Detect which cell encompasses the target text, then output its (X, Y) center coordinate. 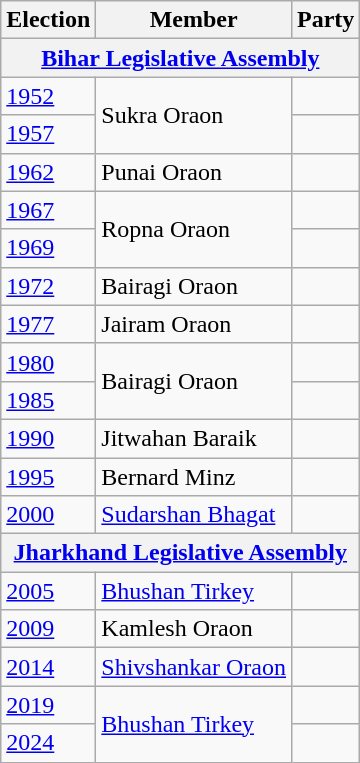
Jitwahan Baraik (194, 438)
Kamlesh Oraon (194, 629)
1985 (48, 400)
2019 (48, 705)
1972 (48, 286)
1962 (48, 172)
1980 (48, 362)
2005 (48, 591)
Election (48, 20)
Party (326, 20)
2014 (48, 667)
2009 (48, 629)
Sudarshan Bhagat (194, 515)
Bernard Minz (194, 477)
2000 (48, 515)
Sukra Oraon (194, 115)
1967 (48, 210)
Member (194, 20)
2024 (48, 743)
1977 (48, 324)
Punai Oraon (194, 172)
Shivshankar Oraon (194, 667)
1969 (48, 248)
Jairam Oraon (194, 324)
Ropna Oraon (194, 229)
Bihar Legislative Assembly (180, 58)
1957 (48, 134)
1995 (48, 477)
Jharkhand Legislative Assembly (180, 553)
1952 (48, 96)
1990 (48, 438)
